Detect which cell encompasses the target text, then output its (X, Y) center coordinate. 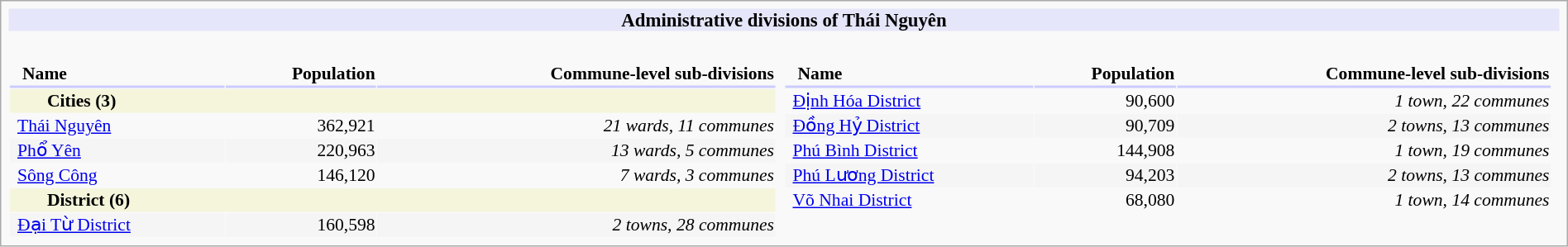
Phú Lương District (910, 175)
Võ Nhai District (910, 200)
144,908 (1105, 150)
7 wards, 3 communes (577, 175)
21 wards, 11 communes (577, 126)
District (6) (393, 200)
220,963 (301, 150)
146,120 (301, 175)
Administrative divisions of Thái Nguyên (784, 20)
1 town, 19 communes (1364, 150)
Định Hóa District (910, 101)
Đồng Hỷ District (910, 126)
Đại Từ District (117, 225)
1 town, 14 communes (1364, 200)
2 towns, 28 communes (577, 225)
Thái Nguyên (117, 126)
94,203 (1105, 175)
13 wards, 5 communes (577, 150)
Phổ Yên (117, 150)
160,598 (301, 225)
68,080 (1105, 200)
Phú Bình District (910, 150)
362,921 (301, 126)
90,709 (1105, 126)
Sông Công (117, 175)
1 town, 22 communes (1364, 101)
Cities (3) (393, 101)
90,600 (1105, 101)
